Capture the cell that displays the provided text and extract its [x, y] central coordinate. 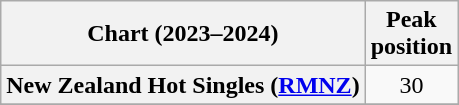
New Zealand Hot Singles (RMNZ) [183, 85]
Peakposition [411, 34]
30 [411, 85]
Chart (2023–2024) [183, 34]
